Provide the [x, y] coordinate of the cell's center where the given text is located.  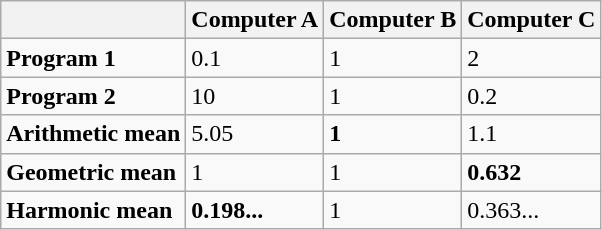
Harmonic mean [94, 210]
0.198... [255, 210]
0.363... [532, 210]
Program 1 [94, 58]
Geometric mean [94, 172]
Computer A [255, 20]
Arithmetic mean [94, 134]
1.1 [532, 134]
10 [255, 96]
Program 2 [94, 96]
2 [532, 58]
0.1 [255, 58]
0.632 [532, 172]
0.2 [532, 96]
Computer C [532, 20]
5.05 [255, 134]
Computer B [393, 20]
